Extract the (X, Y) coordinate from the center of the cell holding the provided text.  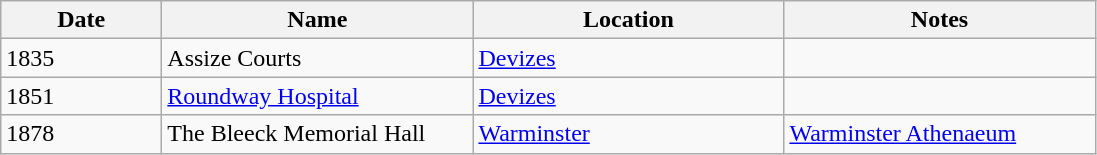
Notes (940, 20)
Location (628, 20)
The Bleeck Memorial Hall (318, 134)
Warminster Athenaeum (940, 134)
Roundway Hospital (318, 96)
1835 (82, 58)
1878 (82, 134)
Date (82, 20)
1851 (82, 96)
Assize Courts (318, 58)
Warminster (628, 134)
Name (318, 20)
